Extract the (x, y) coordinate from the center of the cell holding the provided text.  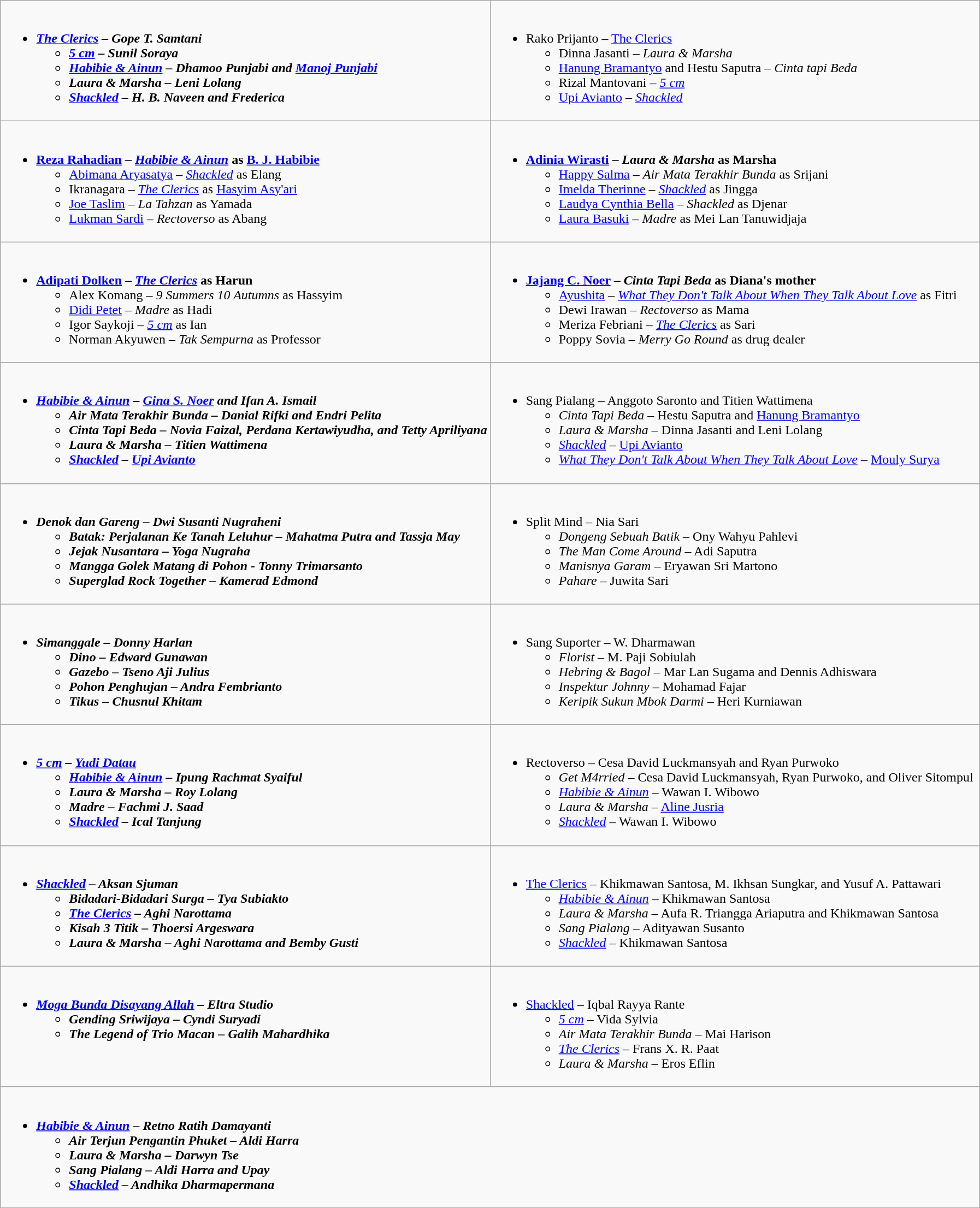
Moga Bunda Disayang Allah – Eltra StudioGending Sriwijaya – Cyndi SuryadiThe Legend of Trio Macan – Galih Mahardhika (245, 1027)
Simanggale – Donny HarlanDino – Edward GunawanGazebo – Tseno Aji JuliusPohon Penghujan – Andra FembriantoTikus – Chusnul Khitam (245, 664)
5 cm – Yudi DatauHabibie & Ainun – Ipung Rachmat SyaifulLaura & Marsha – Roy LolangMadre – Fachmi J. SaadShackled – Ical Tanjung (245, 785)
Shackled – Iqbal Rayya Rante5 cm – Vida SylviaAir Mata Terakhir Bunda – Mai HarisonThe Clerics – Frans X. R. PaatLaura & Marsha – Eros Eflin (735, 1027)
